Search for the cell housing the specified text and yield its (x, y) center coordinate. 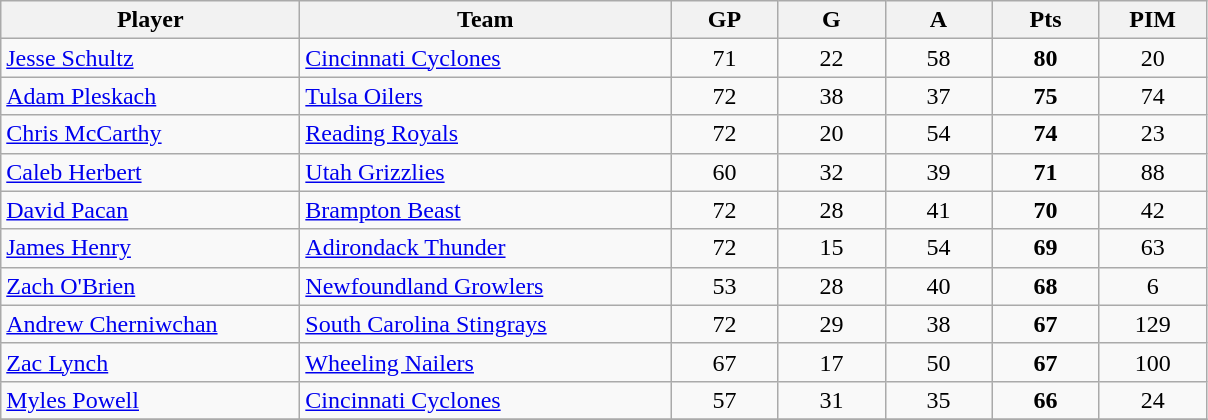
Andrew Cherniwchan (150, 324)
South Carolina Stingrays (486, 324)
Wheeling Nailers (486, 362)
Zac Lynch (150, 362)
6 (1152, 286)
GP (724, 20)
Chris McCarthy (150, 134)
31 (832, 400)
Team (486, 20)
70 (1046, 210)
Tulsa Oilers (486, 96)
17 (832, 362)
Reading Royals (486, 134)
Player (150, 20)
37 (938, 96)
Zach O'Brien (150, 286)
32 (832, 172)
41 (938, 210)
42 (1152, 210)
35 (938, 400)
75 (1046, 96)
60 (724, 172)
40 (938, 286)
Myles Powell (150, 400)
Pts (1046, 20)
G (832, 20)
Adirondack Thunder (486, 248)
A (938, 20)
Utah Grizzlies (486, 172)
39 (938, 172)
58 (938, 58)
68 (1046, 286)
PIM (1152, 20)
69 (1046, 248)
David Pacan (150, 210)
53 (724, 286)
129 (1152, 324)
Jesse Schultz (150, 58)
22 (832, 58)
Adam Pleskach (150, 96)
63 (1152, 248)
57 (724, 400)
15 (832, 248)
29 (832, 324)
James Henry (150, 248)
66 (1046, 400)
50 (938, 362)
24 (1152, 400)
80 (1046, 58)
Caleb Herbert (150, 172)
100 (1152, 362)
88 (1152, 172)
Brampton Beast (486, 210)
23 (1152, 134)
Newfoundland Growlers (486, 286)
